Locate the cell with the specified text and output its (X, Y) center coordinate. 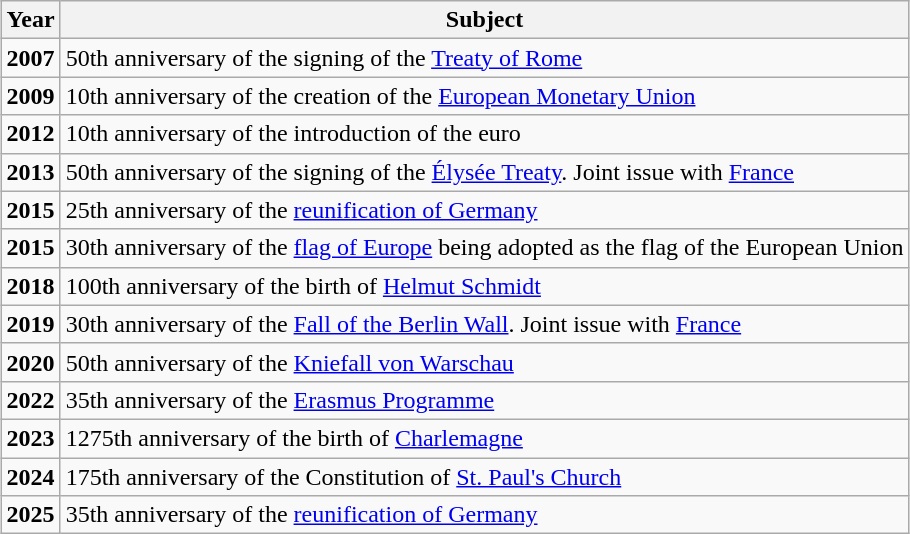
50th anniversary of the signing of the Élysée Treaty. Joint issue with France (484, 172)
100th anniversary of the birth of Helmut Schmidt (484, 286)
2007 (30, 58)
35th anniversary of the reunification of Germany (484, 515)
Year (30, 20)
1275th anniversary of the birth of Charlemagne (484, 438)
30th anniversary of the Fall of the Berlin Wall. Joint issue with France (484, 324)
25th anniversary of the reunification of Germany (484, 210)
35th anniversary of the Erasmus Programme (484, 400)
175th anniversary of the Constitution of St. Paul's Church (484, 477)
50th anniversary of the signing of the Treaty of Rome (484, 58)
2009 (30, 96)
2024 (30, 477)
30th anniversary of the flag of Europe being adopted as the flag of the European Union (484, 248)
2013 (30, 172)
10th anniversary of the creation of the European Monetary Union (484, 96)
2023 (30, 438)
10th anniversary of the introduction of the euro (484, 134)
2020 (30, 362)
50th anniversary of the Kniefall von Warschau (484, 362)
2018 (30, 286)
2019 (30, 324)
2012 (30, 134)
Subject (484, 20)
2025 (30, 515)
2022 (30, 400)
